Determine the [x, y] coordinate at the center of the cell enclosing the given text.  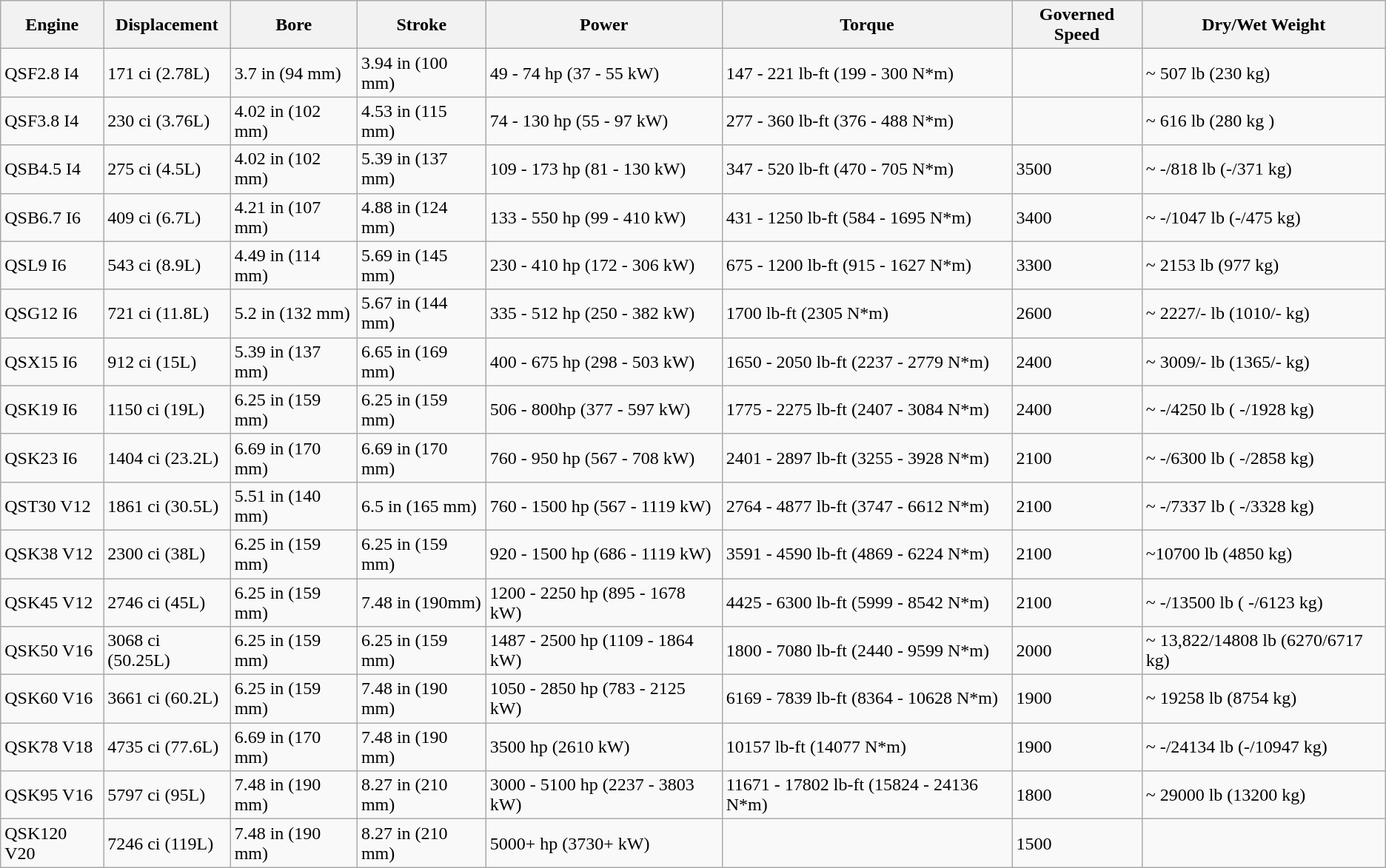
543 ci (8.9L) [167, 265]
5.69 in (145 mm) [421, 265]
~ 507 lb (230 kg) [1263, 73]
Power [604, 25]
1800 - 7080 lb-ft (2440 - 9599 N*m) [867, 651]
3591 - 4590 lb-ft (4869 - 6224 N*m) [867, 554]
335 - 512 hp (250 - 382 kW) [604, 314]
1650 - 2050 lb-ft (2237 - 2779 N*m) [867, 361]
2764 - 4877 lb-ft (3747 - 6612 N*m) [867, 506]
74 - 130 hp (55 - 97 kW) [604, 121]
Stroke [421, 25]
6.5 in (165 mm) [421, 506]
~ 19258 lb (8754 kg) [1263, 699]
Displacement [167, 25]
171 ci (2.78L) [167, 73]
QSF3.8 I4 [52, 121]
3500 hp (2610 kW) [604, 747]
QSK95 V16 [52, 795]
4.21 in (107 mm) [293, 218]
2401 - 2897 lb-ft (3255 - 3928 N*m) [867, 457]
275 ci (4.5L) [167, 169]
5.51 in (140 mm) [293, 506]
1500 [1077, 844]
2600 [1077, 314]
Dry/Wet Weight [1263, 25]
721 ci (11.8L) [167, 314]
QSL9 I6 [52, 265]
109 - 173 hp (81 - 130 kW) [604, 169]
~ 2153 lb (977 kg) [1263, 265]
3068 ci (50.25L) [167, 651]
QST30 V12 [52, 506]
QSK78 V18 [52, 747]
1487 - 2500 hp (1109 - 1864 kW) [604, 651]
7246 ci (119L) [167, 844]
4735 ci (77.6L) [167, 747]
675 - 1200 lb-ft (915 - 1627 N*m) [867, 265]
3400 [1077, 218]
Torque [867, 25]
2000 [1077, 651]
1700 lb-ft (2305 N*m) [867, 314]
1800 [1077, 795]
~ -/13500 lb ( -/6123 kg) [1263, 602]
4.53 in (115 mm) [421, 121]
347 - 520 lb-ft (470 - 705 N*m) [867, 169]
2746 ci (45L) [167, 602]
4425 - 6300 lb-ft (5999 - 8542 N*m) [867, 602]
~ -/7337 lb ( -/3328 kg) [1263, 506]
11671 - 17802 lb-ft (15824 - 24136 N*m) [867, 795]
QSG12 I6 [52, 314]
1404 ci (23.2L) [167, 457]
2300 ci (38L) [167, 554]
3.7 in (94 mm) [293, 73]
QSK19 I6 [52, 410]
QSB6.7 I6 [52, 218]
431 - 1250 lb-ft (584 - 1695 N*m) [867, 218]
~ -/24134 lb (-/10947 kg) [1263, 747]
3661 ci (60.2L) [167, 699]
6169 - 7839 lb-ft (8364 - 10628 N*m) [867, 699]
277 - 360 lb-ft (376 - 488 N*m) [867, 121]
1050 - 2850 hp (783 - 2125 kW) [604, 699]
3000 - 5100 hp (2237 - 3803 kW) [604, 795]
Governed Speed [1077, 25]
147 - 221 lb-ft (199 - 300 N*m) [867, 73]
5000+ hp (3730+ kW) [604, 844]
QSF2.8 I4 [52, 73]
~ -/818 lb (-/371 kg) [1263, 169]
3.94 in (100 mm) [421, 73]
5.2 in (132 mm) [293, 314]
5797 ci (95L) [167, 795]
4.49 in (114 mm) [293, 265]
912 ci (15L) [167, 361]
3300 [1077, 265]
4.88 in (124 mm) [421, 218]
~ 2227/- lb (1010/- kg) [1263, 314]
400 - 675 hp (298 - 503 kW) [604, 361]
506 - 800hp (377 - 597 kW) [604, 410]
760 - 1500 hp (567 - 1119 kW) [604, 506]
QSB4.5 I4 [52, 169]
~ 616 lb (280 kg ) [1263, 121]
1775 - 2275 lb-ft (2407 - 3084 N*m) [867, 410]
133 - 550 hp (99 - 410 kW) [604, 218]
QSK38 V12 [52, 554]
1150 ci (19L) [167, 410]
6.65 in (169 mm) [421, 361]
409 ci (6.7L) [167, 218]
~ -/6300 lb ( -/2858 kg) [1263, 457]
5.67 in (144 mm) [421, 314]
~ -/4250 lb ( -/1928 kg) [1263, 410]
7.48 in (190mm) [421, 602]
QSK50 V16 [52, 651]
10157 lb-ft (14077 N*m) [867, 747]
~ 13,822/14808 lb (6270/6717 kg) [1263, 651]
1200 - 2250 hp (895 - 1678 kW) [604, 602]
~ 29000 lb (13200 kg) [1263, 795]
230 ci (3.76L) [167, 121]
QSK120 V20 [52, 844]
~ 3009/- lb (1365/- kg) [1263, 361]
~10700 lb (4850 kg) [1263, 554]
3500 [1077, 169]
QSK45 V12 [52, 602]
1861 ci (30.5L) [167, 506]
920 - 1500 hp (686 - 1119 kW) [604, 554]
~ -/1047 lb (-/475 kg) [1263, 218]
49 - 74 hp (37 - 55 kW) [604, 73]
Bore [293, 25]
230 - 410 hp (172 - 306 kW) [604, 265]
Engine [52, 25]
760 - 950 hp (567 - 708 kW) [604, 457]
QSX15 I6 [52, 361]
QSK60 V16 [52, 699]
QSK23 I6 [52, 457]
